Search for the cell housing the specified text and yield its [X, Y] center coordinate. 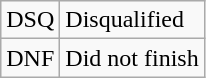
Did not finish [132, 58]
DNF [30, 58]
DSQ [30, 20]
Disqualified [132, 20]
